Pinpoint the cell where the given text exists, returning its (x, y) midpoint coordinate. 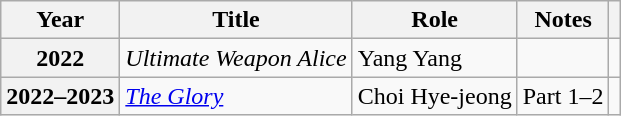
Choi Hye-jeong (434, 96)
Ultimate Weapon Alice (236, 58)
2022 (60, 58)
Part 1–2 (563, 96)
Yang Yang (434, 58)
Year (60, 20)
Title (236, 20)
2022–2023 (60, 96)
The Glory (236, 96)
Role (434, 20)
Notes (563, 20)
